Identify which cell holds the provided text, then report its [X, Y] central coordinate. 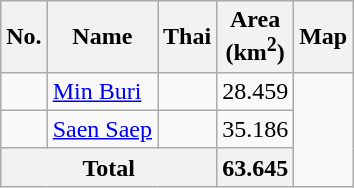
Map [324, 37]
Saen Saep [102, 129]
28.459 [256, 91]
Min Buri [102, 91]
No. [24, 37]
Total [109, 167]
Thai [188, 37]
35.186 [256, 129]
Name [102, 37]
63.645 [256, 167]
Area(km2) [256, 37]
